Scan for the cell matching the given text and deliver its (x, y) coordinate at center. 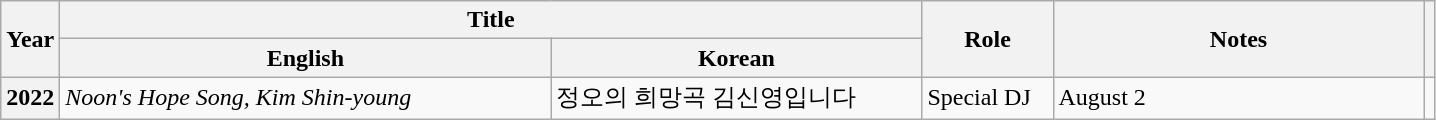
Special DJ (988, 98)
2022 (30, 98)
Noon's Hope Song, Kim Shin-young (306, 98)
August 2 (1238, 98)
Year (30, 39)
정오의 희망곡 김신영입니다 (736, 98)
Title (491, 20)
Korean (736, 58)
Notes (1238, 39)
English (306, 58)
Role (988, 39)
